Capture the cell that displays the provided text and extract its [x, y] central coordinate. 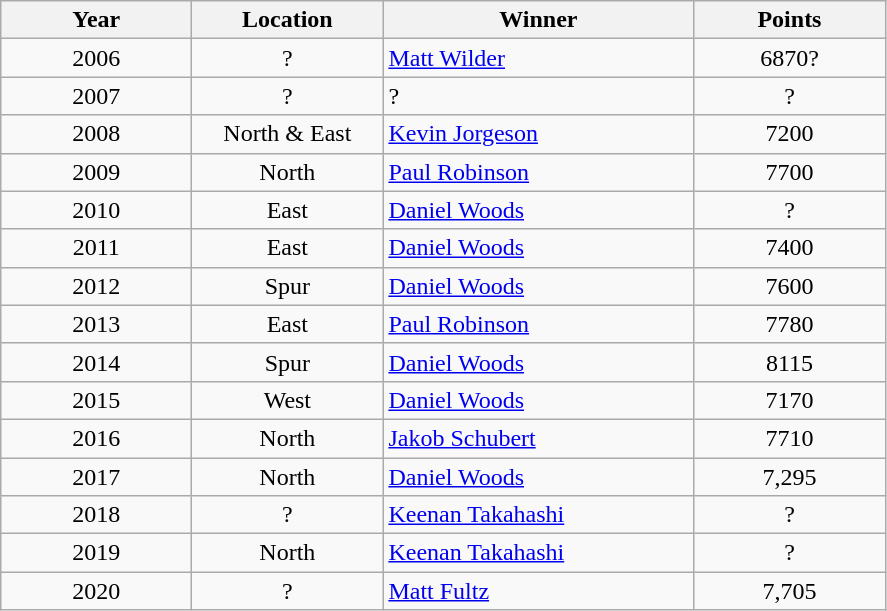
7,705 [790, 591]
7170 [790, 400]
7,295 [790, 477]
7200 [790, 134]
2016 [96, 438]
Kevin Jorgeson [538, 134]
6870? [790, 58]
2020 [96, 591]
7400 [790, 248]
Location [288, 20]
2008 [96, 134]
2015 [96, 400]
7780 [790, 324]
2007 [96, 96]
2018 [96, 515]
West [288, 400]
2009 [96, 172]
7710 [790, 438]
8115 [790, 362]
2012 [96, 286]
Winner [538, 20]
2006 [96, 58]
2019 [96, 553]
7700 [790, 172]
7600 [790, 286]
Points [790, 20]
2010 [96, 210]
North & East [288, 134]
2017 [96, 477]
Jakob Schubert [538, 438]
Matt Wilder [538, 58]
2014 [96, 362]
Matt Fultz [538, 591]
2013 [96, 324]
2011 [96, 248]
Year [96, 20]
